Extract the [x, y] coordinate from the center of the cell holding the provided text.  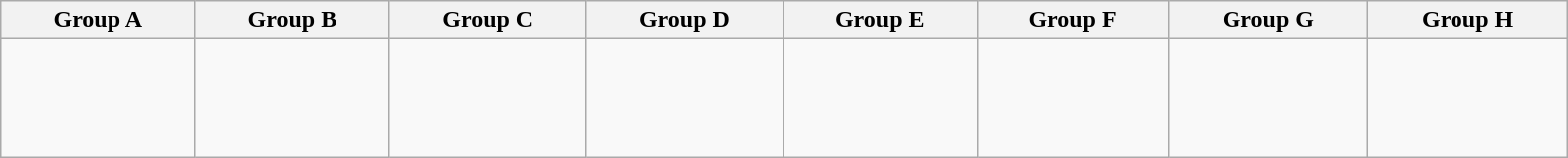
Group F [1072, 20]
Group C [488, 20]
Group E [880, 20]
Group H [1467, 20]
Group D [685, 20]
Group B [293, 20]
Group G [1268, 20]
Group A [98, 20]
